Scan for the cell matching the given text and deliver its [X, Y] coordinate at center. 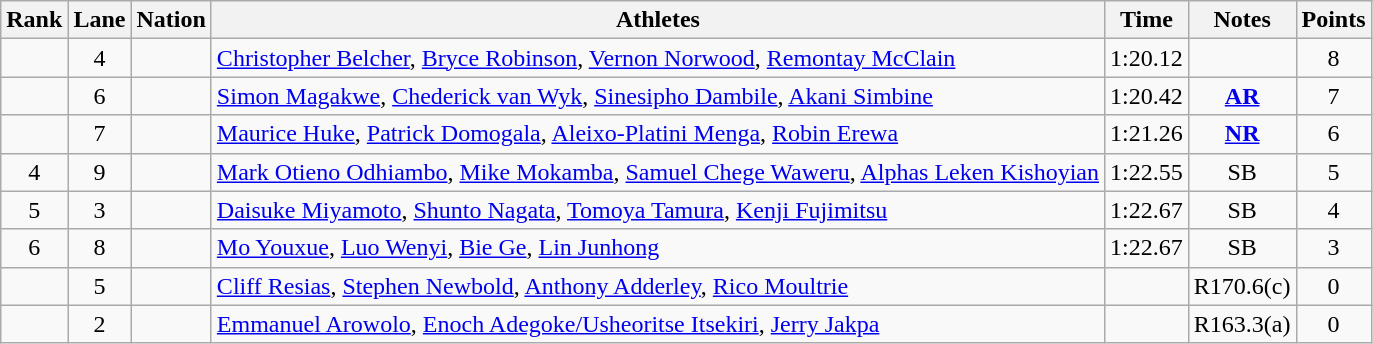
NR [1242, 134]
Notes [1242, 20]
Mark Otieno Odhiambo, Mike Mokamba, Samuel Chege Waweru, Alphas Leken Kishoyian [658, 172]
1:22.55 [1147, 172]
Rank [34, 20]
Simon Magakwe, Chederick van Wyk, Sinesipho Dambile, Akani Simbine [658, 96]
1:20.42 [1147, 96]
Emmanuel Arowolo, Enoch Adegoke/Usheoritse Itsekiri, Jerry Jakpa [658, 324]
Points [1334, 20]
R163.3(a) [1242, 324]
Time [1147, 20]
Lane [100, 20]
Mo Youxue, Luo Wenyi, Bie Ge, Lin Junhong [658, 248]
1:20.12 [1147, 58]
R170.6(c) [1242, 286]
Daisuke Miyamoto, Shunto Nagata, Tomoya Tamura, Kenji Fujimitsu [658, 210]
Nation [171, 20]
Christopher Belcher, Bryce Robinson, Vernon Norwood, Remontay McClain [658, 58]
2 [100, 324]
Cliff Resias, Stephen Newbold, Anthony Adderley, Rico Moultrie [658, 286]
AR [1242, 96]
9 [100, 172]
Maurice Huke, Patrick Domogala, Aleixo-Platini Menga, Robin Erewa [658, 134]
Athletes [658, 20]
1:21.26 [1147, 134]
